Return [x, y] of the center of cell containing provided text 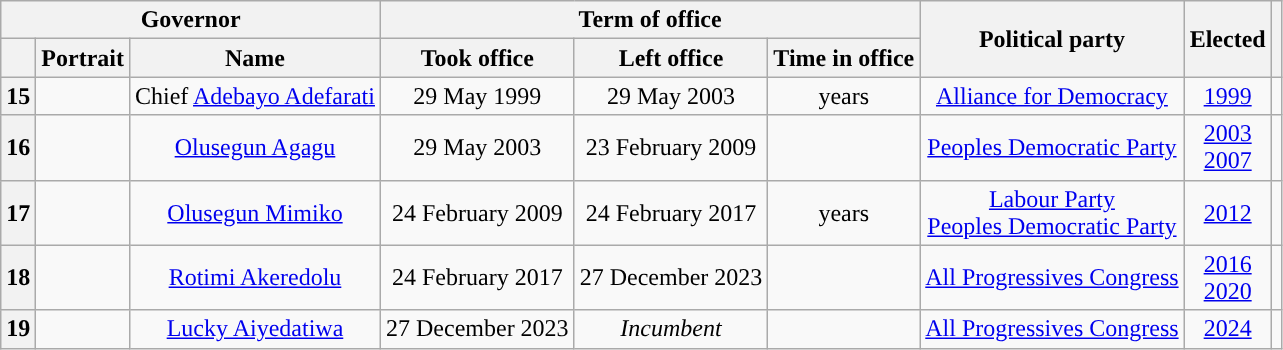
Rotimi Akeredolu [254, 278]
Labour PartyPeoples Democratic Party [1052, 212]
20032007 [1228, 148]
Chief Adebayo Adefarati [254, 96]
Incumbent [671, 329]
2012 [1228, 212]
Olusegun Agagu [254, 148]
Name [254, 58]
2024 [1228, 329]
1999 [1228, 96]
Time in office [844, 58]
Political party [1052, 39]
Governor [191, 20]
Took office [477, 58]
Alliance for Democracy [1052, 96]
17 [18, 212]
Peoples Democratic Party [1052, 148]
24 February 2009 [477, 212]
20162020 [1228, 278]
16 [18, 148]
Term of office [650, 20]
23 February 2009 [671, 148]
Olusegun Mimiko [254, 212]
Lucky Aiyedatiwa [254, 329]
29 May 1999 [477, 96]
18 [18, 278]
15 [18, 96]
19 [18, 329]
Left office [671, 58]
Portrait [83, 58]
Elected [1228, 39]
